Locate the cell with the specified text and output its (X, Y) center coordinate. 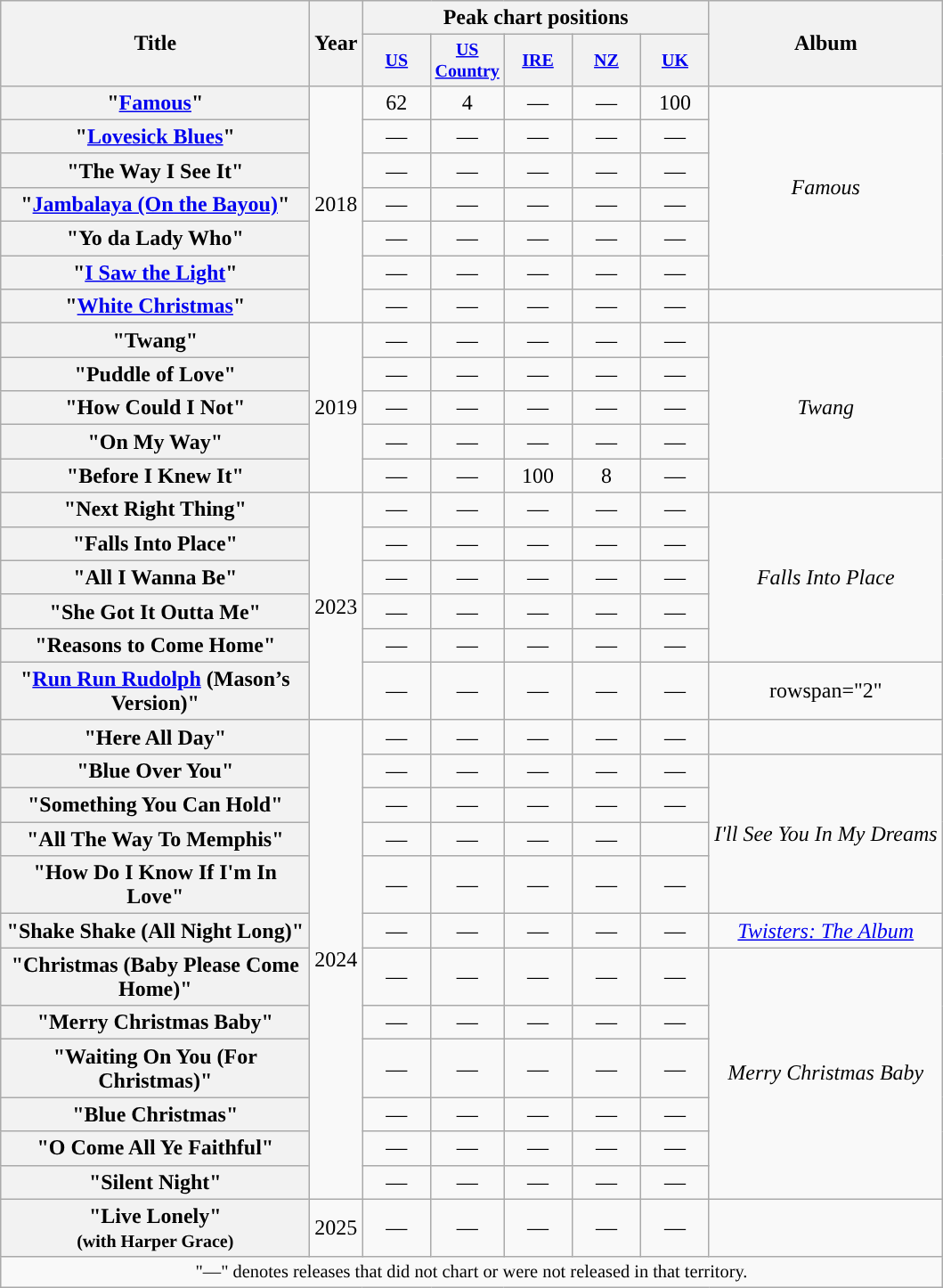
Famous (825, 187)
"The Way I See It" (155, 170)
"Twang" (155, 340)
"All The Way To Memphis" (155, 839)
IRE (538, 61)
NZ (606, 61)
2019 (337, 408)
rowspan="2" (825, 691)
"Run Run Rudolph (Mason’s Version)" (155, 691)
I'll See You In My Dreams (825, 834)
Twang (825, 408)
"Falls Into Place" (155, 543)
"Blue Over You" (155, 770)
"She Got It Outta Me" (155, 611)
UK (675, 61)
"Lovesick Blues" (155, 136)
2024 (337, 959)
Twisters: The Album (825, 931)
62 (397, 102)
US Country (467, 61)
"How Could I Not" (155, 408)
"All I Wanna Be" (155, 577)
"How Do I Know If I'm In Love" (155, 885)
"Blue Christmas" (155, 1114)
"Before I Knew It" (155, 476)
"I Saw the Light" (155, 273)
"Famous" (155, 102)
4 (467, 102)
"Christmas (Baby Please Come Home)" (155, 976)
Year (337, 44)
2025 (337, 1227)
2023 (337, 606)
"Waiting On You (For Christmas)" (155, 1069)
"O Come All Ye Faithful" (155, 1148)
"Live Lonely"(with Harper Grace) (155, 1227)
"Shake Shake (All Night Long)" (155, 931)
Peak chart positions (536, 18)
"—" denotes releases that did not chart or were not released in that territory. (472, 1272)
US (397, 61)
"Puddle of Love" (155, 374)
"Here All Day" (155, 737)
"Merry Christmas Baby" (155, 1023)
2018 (337, 204)
"Yo da Lady Who" (155, 239)
"On My Way" (155, 442)
Merry Christmas Baby (825, 1073)
Title (155, 44)
"Jambalaya (On the Bayou)" (155, 204)
8 (606, 476)
"White Christmas" (155, 306)
Falls Into Place (825, 577)
Album (825, 44)
"Something You Can Hold" (155, 805)
"Reasons to Come Home" (155, 645)
"Silent Night" (155, 1182)
"Next Right Thing" (155, 509)
